Output the [X, Y] coordinate of the center of the cell containing the given text.  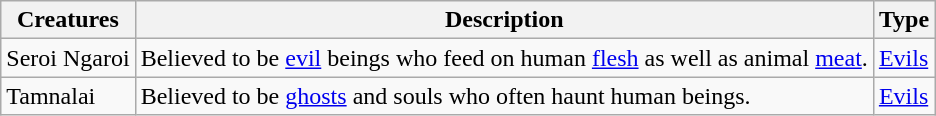
Seroi Ngaroi [68, 58]
Type [904, 20]
Description [504, 20]
Creatures [68, 20]
Believed to be ghosts and souls who often haunt human beings. [504, 96]
Believed to be evil beings who feed on human flesh as well as animal meat. [504, 58]
Tamnalai [68, 96]
